Pinpoint the cell where the given text exists, returning its (X, Y) midpoint coordinate. 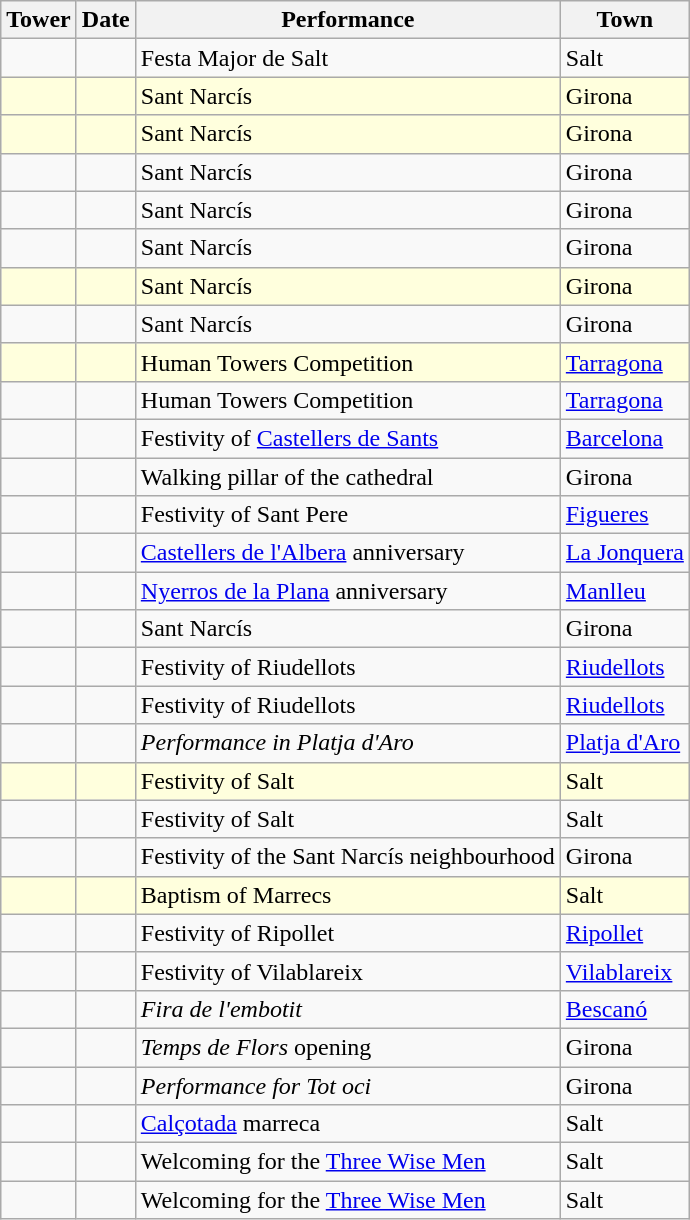
Baptism of Marrecs (348, 895)
Fira de l'embotit (348, 1009)
Platja d'Aro (624, 743)
Festivity of Vilablareix (348, 971)
Castellers de l'Albera anniversary (348, 553)
Barcelona (624, 438)
Bescanó (624, 1009)
La Jonquera (624, 553)
Festivity of the Sant Narcís neighbourhood (348, 857)
Temps de Flors opening (348, 1047)
Festivity of Castellers de Sants (348, 438)
Manlleu (624, 591)
Walking pillar of the cathedral (348, 477)
Performance for Tot oci (348, 1085)
Performance (348, 20)
Date (106, 20)
Nyerros de la Plana anniversary (348, 591)
Figueres (624, 515)
Vilablareix (624, 971)
Performance in Platja d'Aro (348, 743)
Town (624, 20)
Ripollet (624, 933)
Festivity of Ripollet (348, 933)
Festa Major de Salt (348, 58)
Tower (39, 20)
Calçotada marreca (348, 1124)
Festivity of Sant Pere (348, 515)
